Detect which cell encompasses the target text, then output its (X, Y) center coordinate. 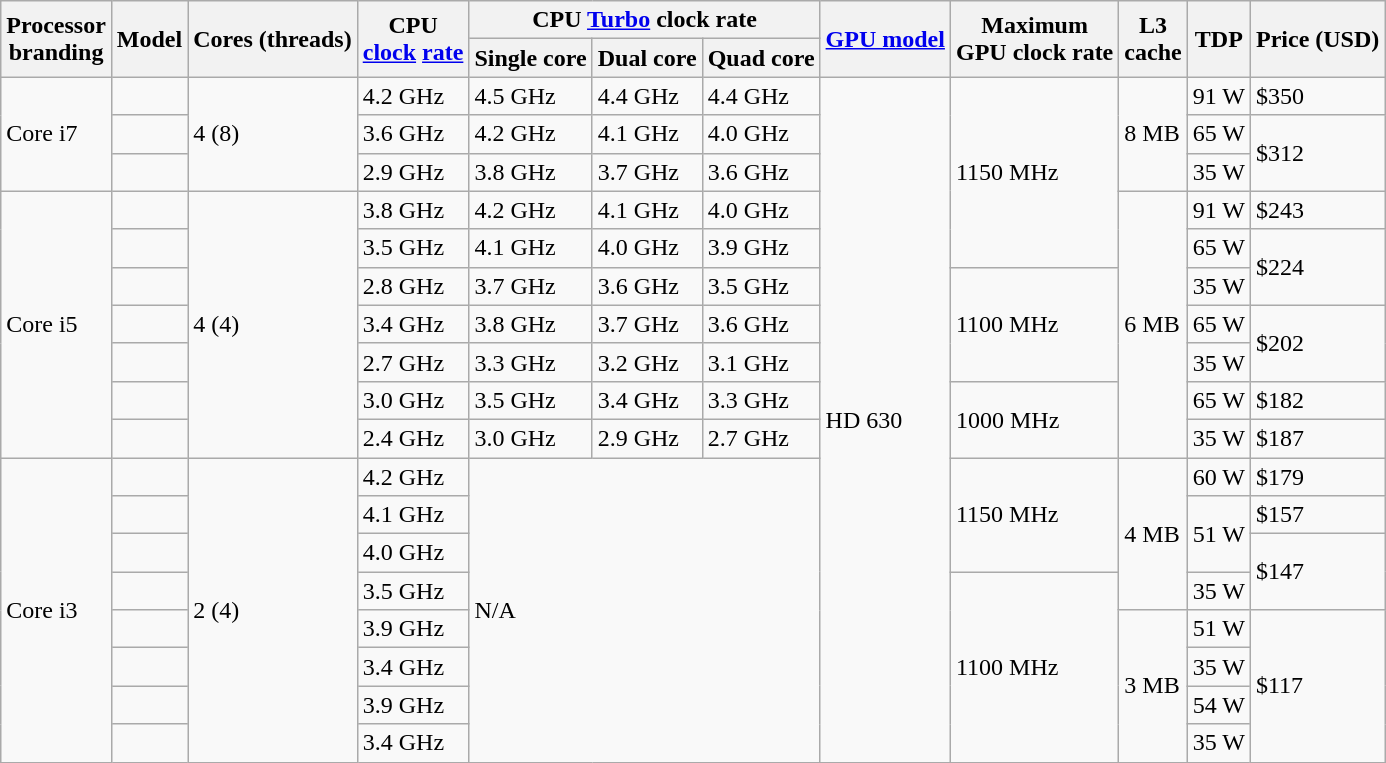
60 W (1218, 477)
CPU Turbo clock rate (644, 20)
Core i3 (56, 610)
Single core (530, 58)
L3cache (1153, 39)
Core i5 (56, 324)
$350 (1317, 96)
Processorbranding (56, 39)
3 MB (1153, 686)
$243 (1317, 210)
3.2 GHz (647, 362)
Dual core (647, 58)
$117 (1317, 686)
N/A (644, 610)
$179 (1317, 477)
2 (4) (273, 610)
$157 (1317, 515)
4 MB (1153, 534)
$182 (1317, 400)
8 MB (1153, 134)
HD 630 (885, 420)
$224 (1317, 267)
Quad core (761, 58)
TDP (1218, 39)
Cores (threads) (273, 39)
Price (USD) (1317, 39)
$202 (1317, 343)
MaximumGPU clock rate (1034, 39)
4 (8) (273, 134)
3.1 GHz (761, 362)
Model (149, 39)
1000 MHz (1034, 419)
6 MB (1153, 324)
GPU model (885, 39)
CPUclock rate (413, 39)
$147 (1317, 572)
2.4 GHz (413, 438)
54 W (1218, 705)
Core i7 (56, 134)
$187 (1317, 438)
2.8 GHz (413, 286)
4.5 GHz (530, 96)
$312 (1317, 153)
4 (4) (273, 324)
